Return [x, y] of the center of cell containing provided text 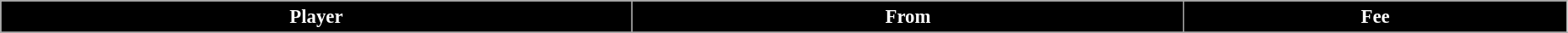
Fee [1375, 17]
From [908, 17]
Player [316, 17]
